Search for the cell housing the specified text and yield its (x, y) center coordinate. 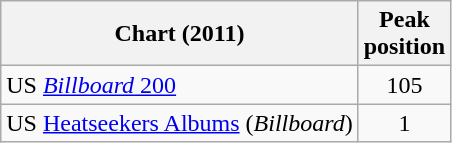
US Heatseekers Albums (Billboard) (180, 123)
Peakposition (404, 34)
105 (404, 85)
US Billboard 200 (180, 85)
Chart (2011) (180, 34)
1 (404, 123)
